Capture the cell that displays the provided text and extract its [X, Y] central coordinate. 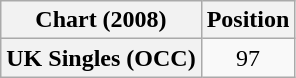
UK Singles (OCC) [101, 58]
97 [248, 58]
Position [248, 20]
Chart (2008) [101, 20]
